Output the (X, Y) coordinate of the center of the cell containing the given text.  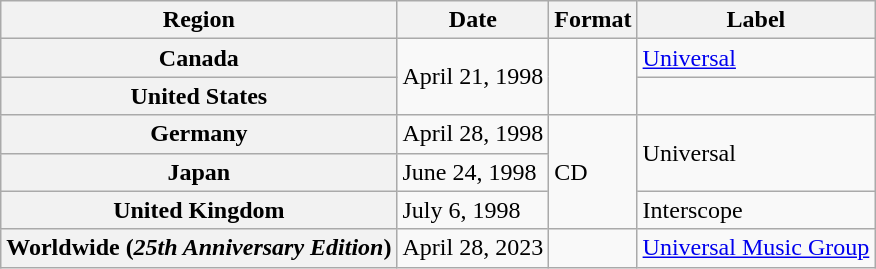
June 24, 1998 (473, 172)
United States (199, 96)
July 6, 1998 (473, 210)
Region (199, 20)
Germany (199, 134)
Date (473, 20)
April 28, 2023 (473, 248)
Interscope (756, 210)
April 28, 1998 (473, 134)
Canada (199, 58)
Japan (199, 172)
Universal Music Group (756, 248)
April 21, 1998 (473, 77)
United Kingdom (199, 210)
Format (593, 20)
Worldwide (25th Anniversary Edition) (199, 248)
Label (756, 20)
CD (593, 172)
